Scan for the cell matching the given text and deliver its (x, y) coordinate at center. 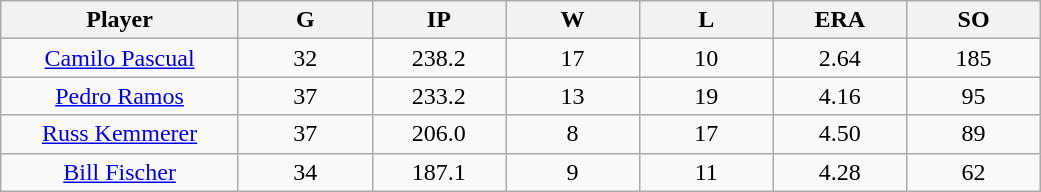
Pedro Ramos (120, 96)
185 (974, 58)
SO (974, 20)
32 (305, 58)
Camilo Pascual (120, 58)
8 (573, 134)
34 (305, 172)
233.2 (439, 96)
Russ Kemmerer (120, 134)
4.28 (840, 172)
95 (974, 96)
206.0 (439, 134)
G (305, 20)
IP (439, 20)
9 (573, 172)
4.50 (840, 134)
10 (706, 58)
89 (974, 134)
11 (706, 172)
4.16 (840, 96)
187.1 (439, 172)
13 (573, 96)
ERA (840, 20)
W (573, 20)
19 (706, 96)
Player (120, 20)
62 (974, 172)
L (706, 20)
238.2 (439, 58)
2.64 (840, 58)
Bill Fischer (120, 172)
